Detect which cell encompasses the target text, then output its (x, y) center coordinate. 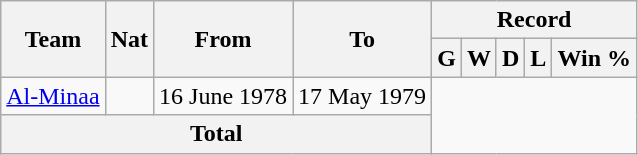
Record (534, 20)
17 May 1979 (362, 96)
G (447, 58)
From (224, 39)
Nat (129, 39)
D (510, 58)
To (362, 39)
16 June 1978 (224, 96)
Win % (594, 58)
L (538, 58)
W (478, 58)
Total (216, 134)
Al-Minaa (53, 96)
Team (53, 39)
